Return [X, Y] of the center of cell containing provided text 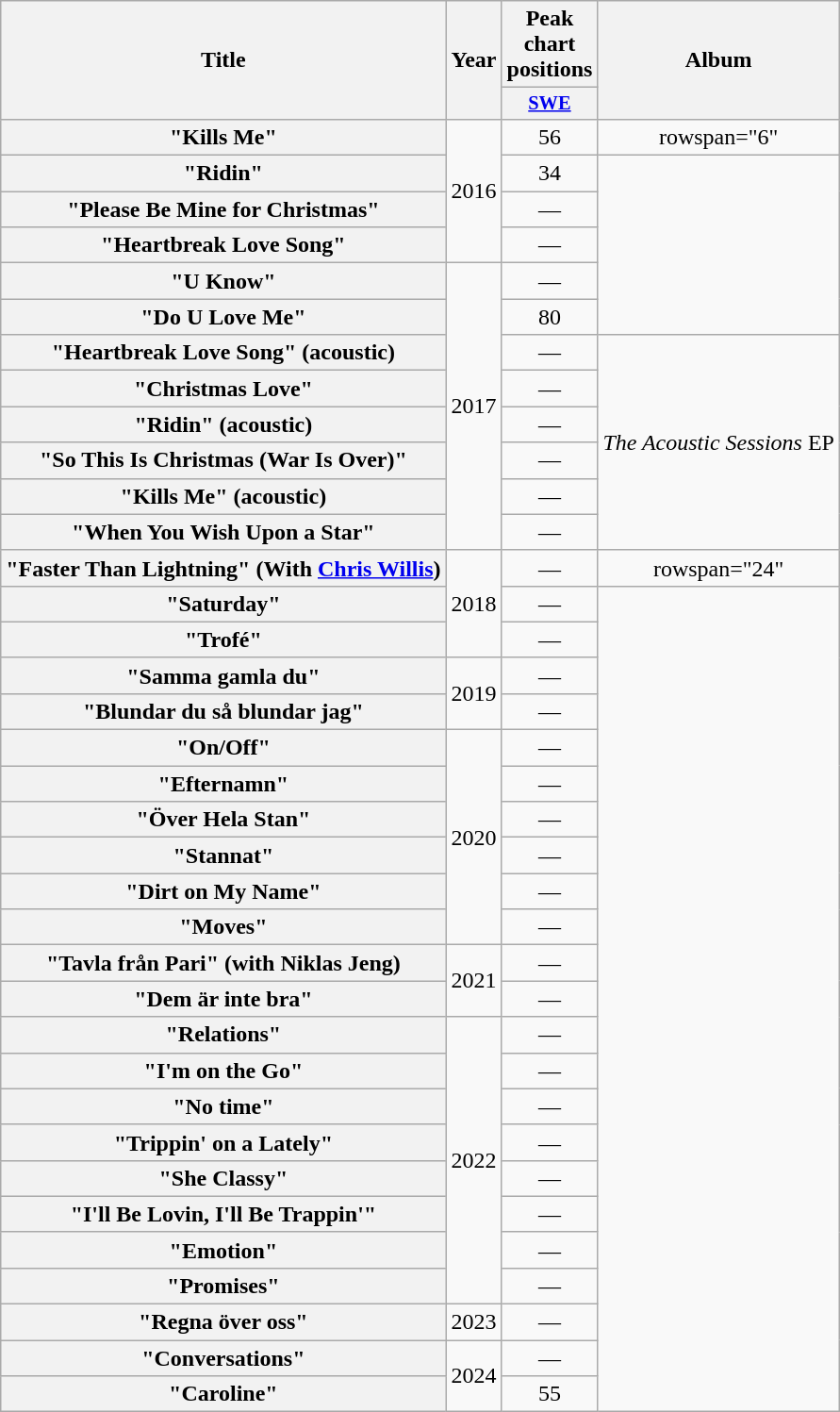
"Dirt on My Name" [223, 891]
"Trippin' on a Lately" [223, 1142]
rowspan="6" [718, 137]
"Promises" [223, 1286]
"Relations" [223, 1035]
"Heartbreak Love Song" [223, 245]
"Christmas Love" [223, 389]
Title [223, 60]
2019 [473, 693]
2024 [473, 1376]
"Tavla från Pari" (with Niklas Jeng) [223, 963]
56 [550, 137]
2020 [473, 838]
2022 [473, 1160]
"Moves" [223, 927]
"Regna över oss" [223, 1322]
"Blundar du så blundar jag" [223, 711]
"Heartbreak Love Song" (acoustic) [223, 353]
"She Classy" [223, 1178]
"Do U Love Me" [223, 317]
"On/Off" [223, 748]
"When You Wish Upon a Star" [223, 532]
"Saturday" [223, 604]
"Trofé" [223, 640]
55 [550, 1394]
2023 [473, 1322]
"Kills Me" (acoustic) [223, 496]
"Samma gamla du" [223, 675]
"Dem är inte bra" [223, 999]
"Faster Than Lightning" (With Chris Willis) [223, 568]
"Emotion" [223, 1250]
"So This Is Christmas (War Is Over)" [223, 460]
"I'll Be Lovin, I'll Be Trappin'" [223, 1214]
2018 [473, 604]
Album [718, 60]
"Ridin" [223, 174]
Year [473, 60]
"Stannat" [223, 856]
"Please Be Mine for Christmas" [223, 209]
2017 [473, 407]
80 [550, 317]
2021 [473, 981]
Peak chart positions [550, 44]
"Över Hela Stan" [223, 820]
"Ridin" (acoustic) [223, 424]
The Acoustic Sessions EP [718, 442]
"I'm on the Go" [223, 1071]
"Conversations" [223, 1358]
"Efternamn" [223, 784]
SWE [550, 104]
"Kills Me" [223, 137]
"No time" [223, 1106]
"Caroline" [223, 1394]
34 [550, 174]
"U Know" [223, 281]
rowspan="24" [718, 568]
2016 [473, 191]
